From the cell containing the given text, extract its center point as [x, y] coordinate. 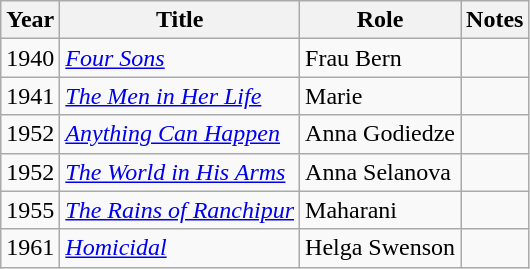
Frau Bern [380, 58]
Homicidal [180, 248]
1941 [30, 96]
Maharani [380, 210]
Anything Can Happen [180, 134]
Year [30, 20]
1961 [30, 248]
Notes [495, 20]
The Rains of Ranchipur [180, 210]
Role [380, 20]
Title [180, 20]
Anna Selanova [380, 172]
The World in His Arms [180, 172]
The Men in Her Life [180, 96]
Four Sons [180, 58]
Anna Godiedze [380, 134]
Helga Swenson [380, 248]
1940 [30, 58]
Marie [380, 96]
1955 [30, 210]
